For the text-containing cell, return its midpoint in [x, y] coordinate format. 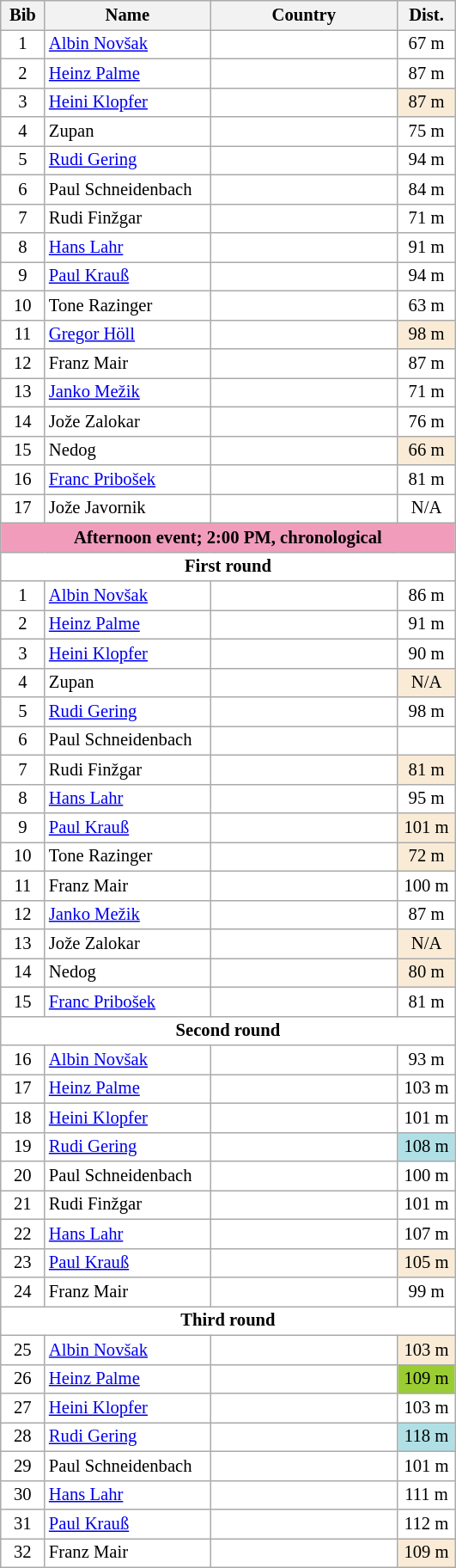
22 [22, 1234]
18 [22, 1118]
105 m [426, 1263]
26 [22, 1379]
66 m [426, 450]
30 [22, 1495]
Name [127, 15]
80 m [426, 972]
First round [228, 567]
31 [22, 1524]
Jože Javornik [127, 508]
29 [22, 1466]
27 [22, 1407]
93 m [426, 1060]
Third round [228, 1320]
84 m [426, 189]
Second round [228, 1031]
Dist. [426, 15]
Bib [22, 15]
24 [22, 1292]
111 m [426, 1495]
25 [22, 1350]
Afternoon event; 2:00 PM, chronological [228, 537]
108 m [426, 1147]
32 [22, 1553]
95 m [426, 799]
107 m [426, 1234]
99 m [426, 1292]
19 [22, 1147]
Country [304, 15]
63 m [426, 305]
86 m [426, 596]
28 [22, 1436]
112 m [426, 1524]
67 m [426, 44]
118 m [426, 1436]
76 m [426, 421]
72 m [426, 856]
90 m [426, 653]
75 m [426, 132]
21 [22, 1204]
Gregor Höll [127, 334]
23 [22, 1263]
20 [22, 1175]
